Identify which cell holds the provided text, then report its (X, Y) central coordinate. 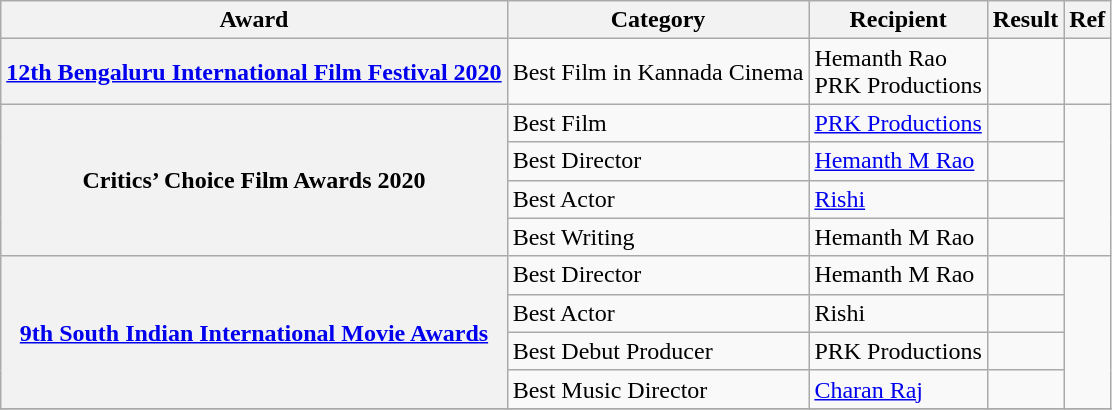
Award (254, 20)
9th South Indian International Movie Awards (254, 332)
Best Film (658, 123)
Charan Raj (898, 389)
Category (658, 20)
12th Bengaluru International Film Festival 2020 (254, 72)
Best Film in Kannada Cinema (658, 72)
Best Music Director (658, 389)
Critics’ Choice Film Awards 2020 (254, 180)
Best Debut Producer (658, 351)
Ref (1088, 20)
Recipient (898, 20)
Best Writing (658, 237)
Hemanth RaoPRK Productions (898, 72)
Result (1025, 20)
